Return the (X, Y) coordinate for the center point of the cell that contains the specified text.  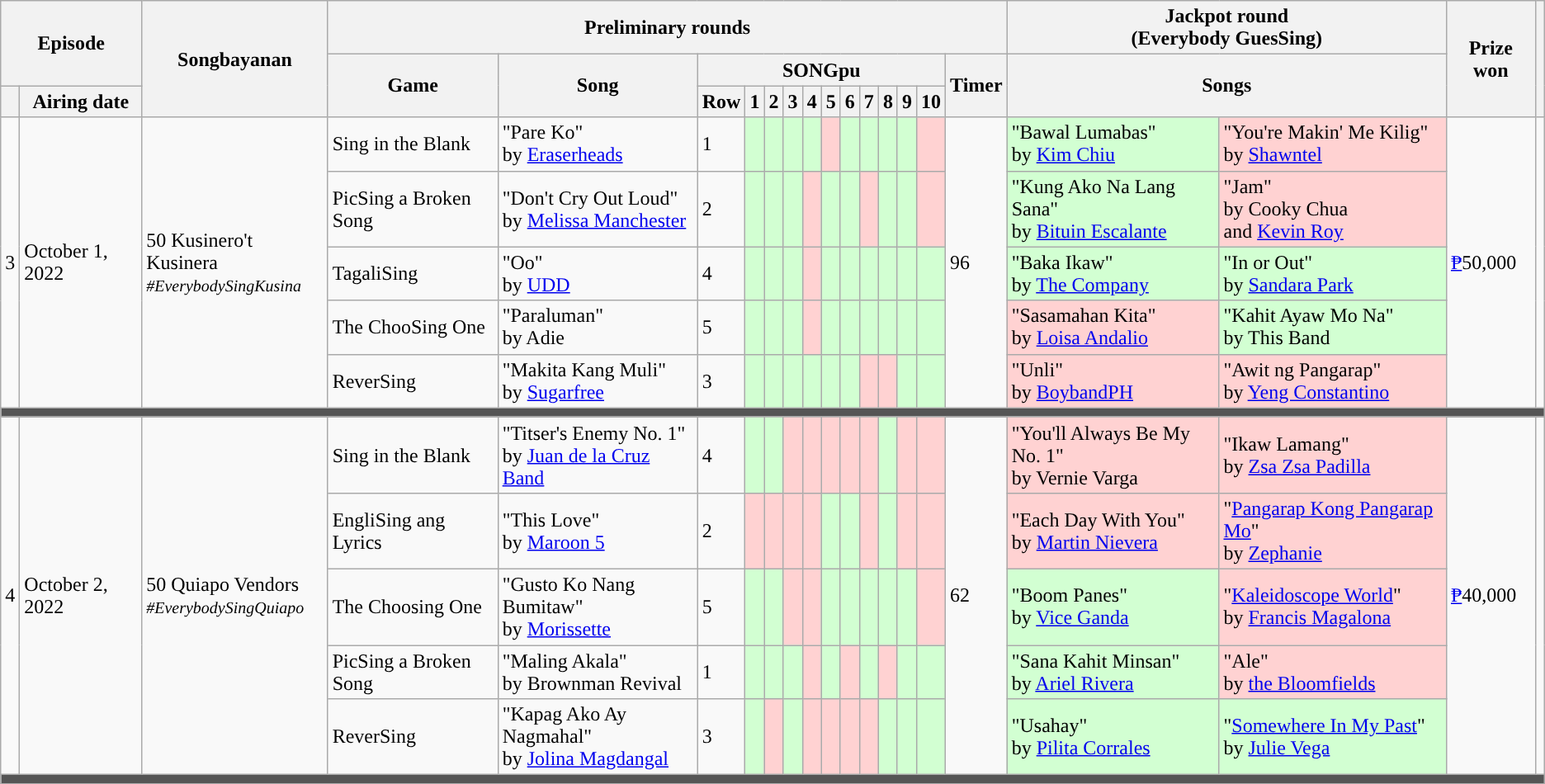
Episode (71, 43)
6 (850, 102)
"Awit ng Pangarap"by Yeng Constantino (1332, 381)
"You're Makin' Me Kilig"by Shawntel (1332, 144)
"Jam"by Cooky Chua and Kevin Roy (1332, 209)
50 Quiapo Vendors#EverybodySingQuiapo (234, 596)
SONGpu (821, 70)
"Ikaw Lamang"by Zsa Zsa Padilla (1332, 455)
October 2, 2022 (81, 596)
"Maling Akala"by Brownman Revival (598, 672)
"Pare Ko"by Eraserheads (598, 144)
10 (931, 102)
50 Kusinero't Kusinera#EverybodySingKusina (234, 262)
62 (977, 596)
Timer (977, 86)
Songs (1226, 86)
Game (413, 86)
"Pangarap Kong Pangarap Mo"by Zephanie (1332, 531)
9 (906, 102)
"This Love"by Maroon 5 (598, 531)
Airing date (81, 102)
"Baka Ikaw"by The Company (1113, 274)
"Titser's Enemy No. 1"by Juan de la Cruz Band (598, 455)
"Kapag Ako Ay Nagmahal"by Jolina Magdangal (598, 737)
"Paraluman"by Adie (598, 327)
Jackpot round(Everybody GuesSing) (1226, 28)
"Bawal Lumabas"by Kim Chiu (1113, 144)
8 (888, 102)
The Choosing One (413, 607)
"Sana Kahit Minsan"by Ariel Rivera (1113, 672)
"Each Day With You"by Martin Nievera (1113, 531)
₱40,000 (1491, 596)
The ChooSing One (413, 327)
"Don't Cry Out Loud"by Melissa Manchester (598, 209)
"Ale"by the Bloomfields (1332, 672)
Songbayanan (234, 59)
TagaliSing (413, 274)
"Sasamahan Kita"by Loisa Andalio (1113, 327)
"Kung Ako Na Lang Sana"by Bituin Escalante (1113, 209)
"Unli"by BoybandPH (1113, 381)
October 1, 2022 (81, 262)
"Kaleidoscope World"by Francis Magalona (1332, 607)
"Kahit Ayaw Mo Na"by This Band (1332, 327)
"Gusto Ko Nang Bumitaw"by Morissette (598, 607)
"Makita Kang Muli"by Sugarfree (598, 381)
7 (868, 102)
96 (977, 262)
"Somewhere In My Past"by Julie Vega (1332, 737)
"Usahay"by Pilita Corrales (1113, 737)
Prize won (1491, 59)
"Boom Panes"by Vice Ganda (1113, 607)
"You'll Always Be My No. 1"by Vernie Varga (1113, 455)
Row (721, 102)
Song (598, 86)
"Oo"by UDD (598, 274)
₱50,000 (1491, 262)
"In or Out"by Sandara Park (1332, 274)
EngliSing ang Lyrics (413, 531)
Preliminary rounds (667, 28)
